Identify which cell holds the provided text, then report its (X, Y) central coordinate. 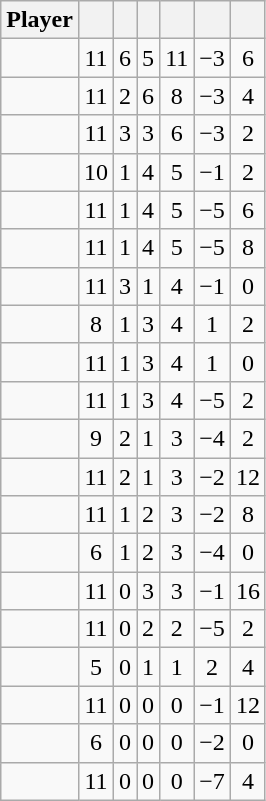
−7 (212, 781)
9 (96, 438)
10 (96, 172)
Player (40, 20)
16 (248, 591)
